Output the (X, Y) coordinate of the center of the cell containing the given text.  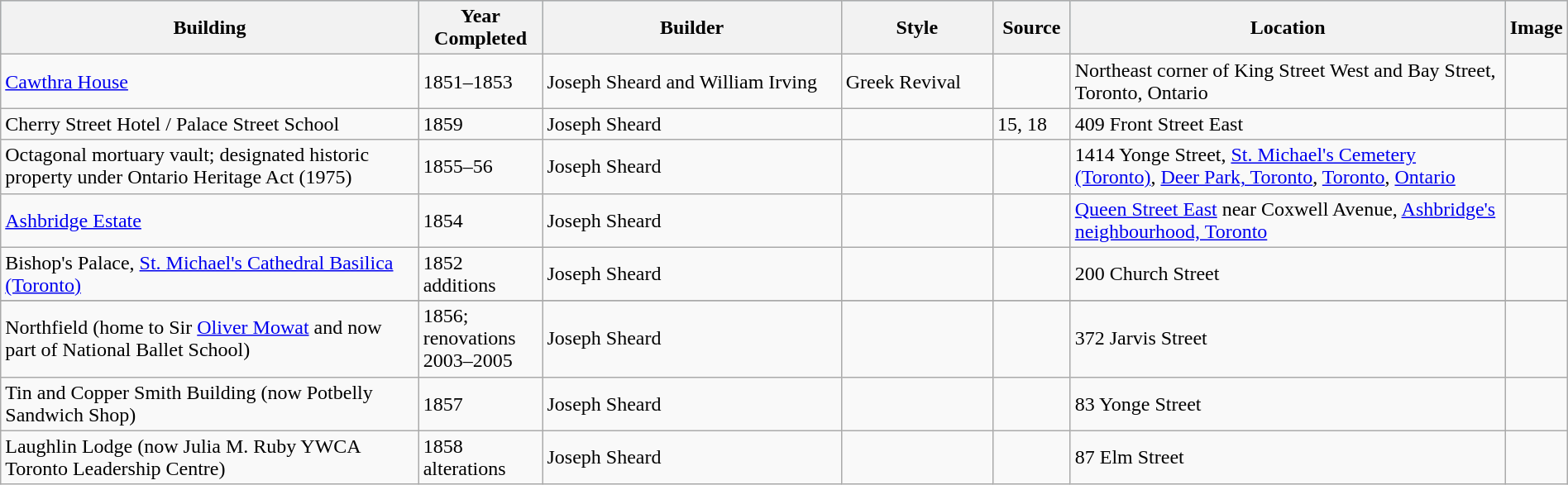
372 Jarvis Street (1288, 339)
Greek Revival (916, 81)
Cherry Street Hotel / Palace Street School (210, 124)
83 Yonge Street (1288, 403)
1851–1853 (480, 81)
1858 alterations (480, 458)
Octagonal mortuary vault; designated historic property under Ontario Heritage Act (1975) (210, 167)
409 Front Street East (1288, 124)
1855–56 (480, 167)
Style (916, 28)
Builder (691, 28)
Bishop's Palace, St. Michael's Cathedral Basilica (Toronto) (210, 274)
Laughlin Lodge (now Julia M. Ruby YWCA Toronto Leadership Centre) (210, 458)
Northfield (home to Sir Oliver Mowat and now part of National Ballet School) (210, 339)
Cawthra House (210, 81)
Year Completed (480, 28)
Image (1537, 28)
Tin and Copper Smith Building (now Potbelly Sandwich Shop) (210, 403)
1414 Yonge Street, St. Michael's Cemetery (Toronto), Deer Park, Toronto, Toronto, Ontario (1288, 167)
Joseph Sheard and William Irving (691, 81)
200 Church Street (1288, 274)
1859 (480, 124)
15, 18 (1031, 124)
Building (210, 28)
1857 (480, 403)
Ashbridge Estate (210, 220)
87 Elm Street (1288, 458)
Northeast corner of King Street West and Bay Street, Toronto, Ontario (1288, 81)
1852 additions (480, 274)
Queen Street East near Coxwell Avenue, Ashbridge's neighbourhood, Toronto (1288, 220)
1856; renovations 2003–2005 (480, 339)
Location (1288, 28)
1854 (480, 220)
Source (1031, 28)
